Find where the given text appears and provide that cell's center as (x, y) coordinate. 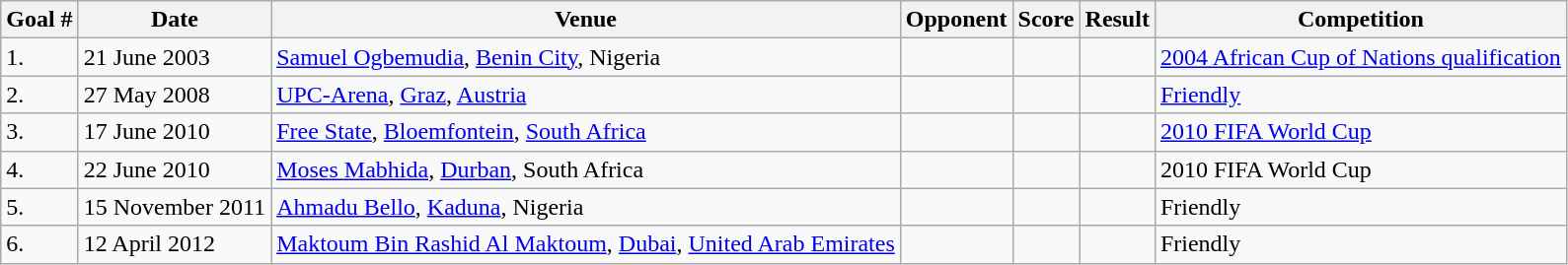
Score (1046, 20)
6. (39, 244)
12 April 2012 (174, 244)
Free State, Bloemfontein, South Africa (586, 132)
Maktoum Bin Rashid Al Maktoum, Dubai, United Arab Emirates (586, 244)
4. (39, 169)
Ahmadu Bello, Kaduna, Nigeria (586, 207)
17 June 2010 (174, 132)
2. (39, 95)
1. (39, 57)
Opponent (956, 20)
5. (39, 207)
22 June 2010 (174, 169)
Moses Mabhida, Durban, South Africa (586, 169)
2004 African Cup of Nations qualification (1360, 57)
Result (1117, 20)
Samuel Ogbemudia, Benin City, Nigeria (586, 57)
Date (174, 20)
21 June 2003 (174, 57)
Goal # (39, 20)
Venue (586, 20)
UPC-Arena, Graz, Austria (586, 95)
3. (39, 132)
27 May 2008 (174, 95)
15 November 2011 (174, 207)
Competition (1360, 20)
